Detect which cell encompasses the target text, then output its [X, Y] center coordinate. 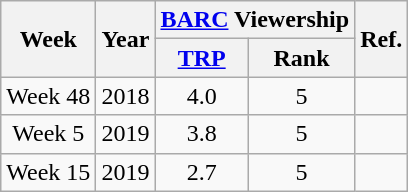
Week 15 [48, 172]
2.7 [202, 172]
TRP [202, 58]
4.0 [202, 96]
Ref. [382, 39]
Year [126, 39]
Week 48 [48, 96]
3.8 [202, 134]
BARC Viewership [255, 20]
Rank [301, 58]
2018 [126, 96]
Week [48, 39]
Week 5 [48, 134]
